Locate the cell with the specified text and output its [X, Y] center coordinate. 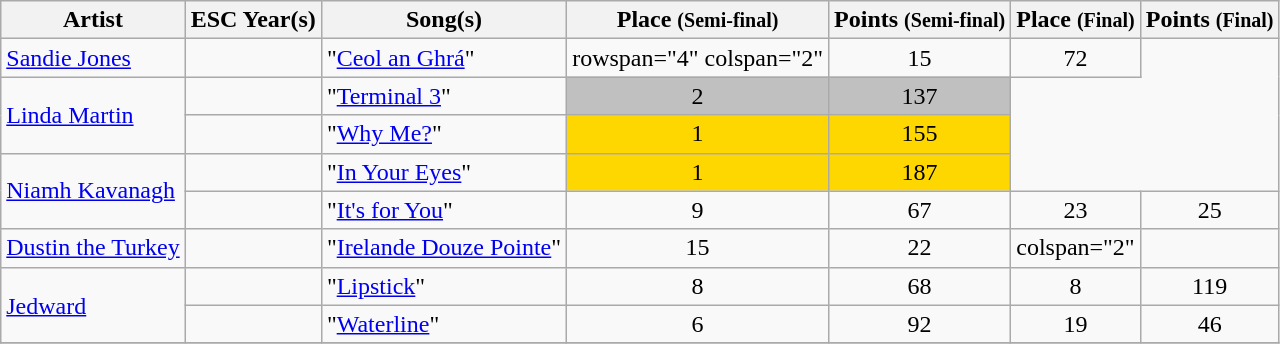
2 [698, 96]
137 [920, 96]
"Why Me?" [444, 134]
colspan="2" [1076, 248]
Song(s) [444, 20]
"Ceol an Ghrá" [444, 58]
6 [698, 324]
92 [920, 324]
Points (Semi-final) [920, 20]
25 [1210, 210]
187 [920, 172]
68 [920, 286]
19 [1076, 324]
Linda Martin [93, 115]
"Irelande Douze Pointe" [444, 248]
Sandie Jones [93, 58]
22 [920, 248]
Dustin the Turkey [93, 248]
119 [1210, 286]
155 [920, 134]
46 [1210, 324]
67 [920, 210]
"In Your Eyes" [444, 172]
"It's for You" [444, 210]
Place (Final) [1076, 20]
23 [1076, 210]
Points (Final) [1210, 20]
"Terminal 3" [444, 96]
Niamh Kavanagh [93, 191]
9 [698, 210]
rowspan="4" colspan="2" [698, 58]
Place (Semi-final) [698, 20]
ESC Year(s) [253, 20]
"Waterline" [444, 324]
Artist [93, 20]
Jedward [93, 305]
"Lipstick" [444, 286]
72 [1076, 58]
